Find where the given text appears and provide that cell's center as (X, Y) coordinate. 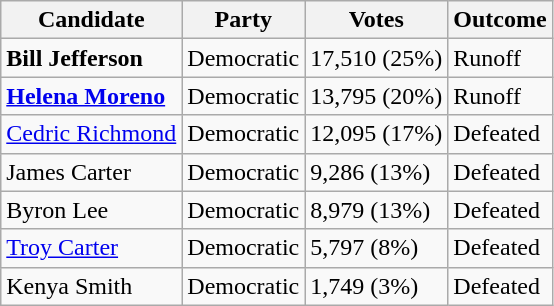
Bill Jefferson (92, 58)
5,797 (8%) (376, 248)
Candidate (92, 20)
Outcome (500, 20)
9,286 (13%) (376, 172)
1,749 (3%) (376, 286)
Troy Carter (92, 248)
Votes (376, 20)
Kenya Smith (92, 286)
13,795 (20%) (376, 96)
Helena Moreno (92, 96)
17,510 (25%) (376, 58)
Cedric Richmond (92, 134)
Byron Lee (92, 210)
8,979 (13%) (376, 210)
James Carter (92, 172)
Party (244, 20)
12,095 (17%) (376, 134)
